Locate the cell with the specified text and output its (x, y) center coordinate. 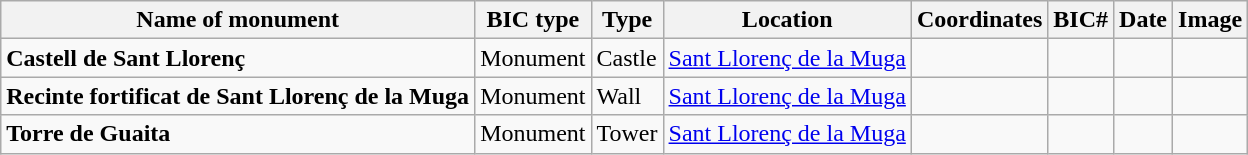
Castell de Sant Llorenç (238, 58)
Wall (627, 96)
Image (1210, 20)
Torre de Guaita (238, 134)
BIC type (533, 20)
Name of monument (238, 20)
Date (1144, 20)
Coordinates (979, 20)
Castle (627, 58)
BIC# (1081, 20)
Location (787, 20)
Type (627, 20)
Recinte fortificat de Sant Llorenç de la Muga (238, 96)
Tower (627, 134)
